Find where the given text appears and provide that cell's center as [X, Y] coordinate. 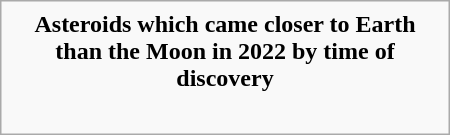
Asteroids which came closer to Earth than the Moon in 2022 by time of discovery [224, 51]
